Output the (X, Y) coordinate of the center of the cell containing the given text.  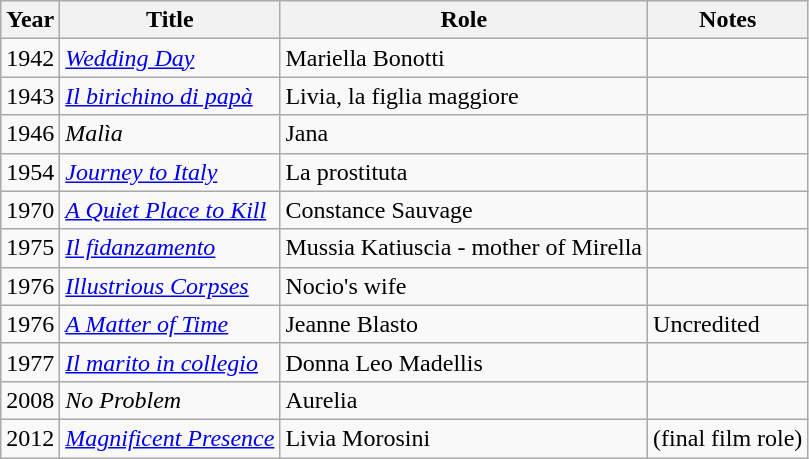
1943 (30, 96)
Donna Leo Madellis (464, 362)
Constance Sauvage (464, 210)
Il fidanzamento (170, 248)
Mariella Bonotti (464, 58)
Livia Morosini (464, 438)
Journey to Italy (170, 172)
A Quiet Place to Kill (170, 210)
Magnificent Presence (170, 438)
Notes (728, 20)
1977 (30, 362)
Livia, la figlia maggiore (464, 96)
2008 (30, 400)
Jeanne Blasto (464, 324)
1970 (30, 210)
Title (170, 20)
No Problem (170, 400)
Wedding Day (170, 58)
Jana (464, 134)
La prostituta (464, 172)
Nocio's wife (464, 286)
1954 (30, 172)
2012 (30, 438)
Mussia Katiuscia - mother of Mirella (464, 248)
A Matter of Time (170, 324)
Year (30, 20)
Illustrious Corpses (170, 286)
1975 (30, 248)
Malìa (170, 134)
Aurelia (464, 400)
(final film role) (728, 438)
1946 (30, 134)
Il birichino di papà (170, 96)
Role (464, 20)
Uncredited (728, 324)
Il marito in collegio (170, 362)
1942 (30, 58)
